Identify which cell holds the provided text, then report its [x, y] central coordinate. 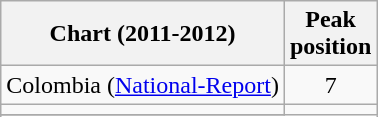
Chart (2011-2012) [143, 34]
Peakposition [330, 34]
7 [330, 85]
Colombia (National-Report) [143, 85]
